Scan for the cell matching the given text and deliver its (X, Y) coordinate at center. 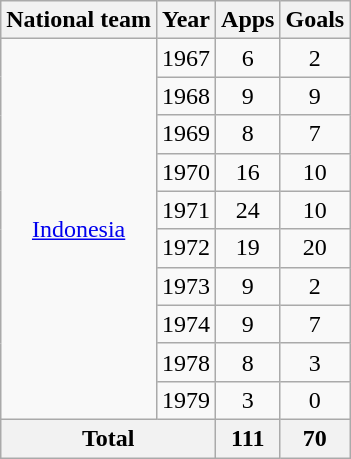
111 (248, 438)
1971 (186, 210)
Apps (248, 20)
0 (315, 400)
16 (248, 172)
70 (315, 438)
Goals (315, 20)
1979 (186, 400)
Year (186, 20)
1978 (186, 362)
1969 (186, 134)
19 (248, 248)
1970 (186, 172)
1967 (186, 58)
Total (108, 438)
Indonesia (79, 230)
1972 (186, 248)
20 (315, 248)
1974 (186, 324)
1968 (186, 96)
6 (248, 58)
24 (248, 210)
National team (79, 20)
1973 (186, 286)
